Scan for the cell matching the given text and deliver its [x, y] coordinate at center. 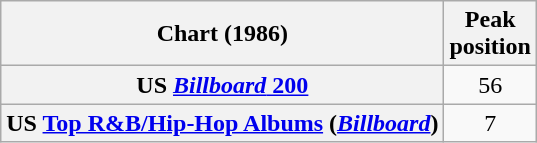
Peakposition [490, 34]
56 [490, 85]
Chart (1986) [222, 34]
7 [490, 123]
US Top R&B/Hip-Hop Albums (Billboard) [222, 123]
US Billboard 200 [222, 85]
